Identify which cell holds the provided text, then report its (x, y) central coordinate. 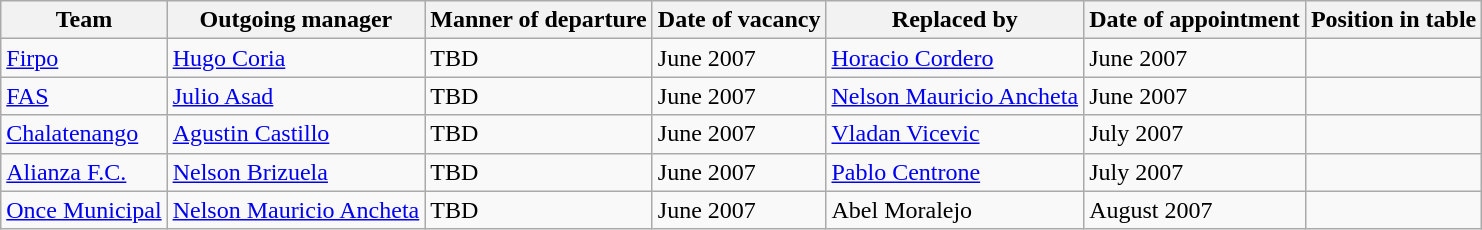
Nelson Brizuela (296, 172)
Team (84, 20)
Date of appointment (1195, 20)
Replaced by (955, 20)
Vladan Vicevic (955, 134)
Hugo Coria (296, 58)
Horacio Cordero (955, 58)
August 2007 (1195, 210)
Abel Moralejo (955, 210)
Firpo (84, 58)
Pablo Centrone (955, 172)
Once Municipal (84, 210)
Alianza F.C. (84, 172)
Chalatenango (84, 134)
Outgoing manager (296, 20)
Date of vacancy (739, 20)
Agustin Castillo (296, 134)
Position in table (1393, 20)
Manner of departure (538, 20)
FAS (84, 96)
Julio Asad (296, 96)
